Find where the given text appears and provide that cell's center as [x, y] coordinate. 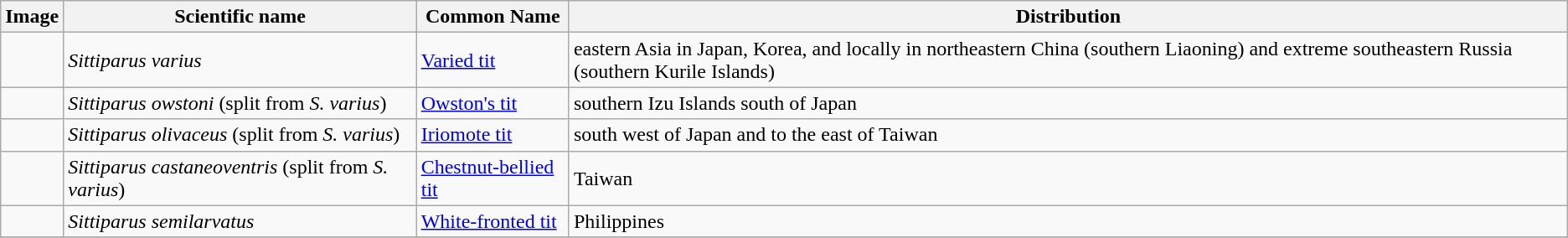
Sittiparus olivaceus (split from S. varius) [240, 135]
Sittiparus castaneoventris (split from S. varius) [240, 178]
Chestnut-bellied tit [493, 178]
Sittiparus varius [240, 60]
Scientific name [240, 17]
Iriomote tit [493, 135]
southern Izu Islands south of Japan [1068, 103]
Sittiparus semilarvatus [240, 221]
White-fronted tit [493, 221]
Philippines [1068, 221]
Image [32, 17]
Sittiparus owstoni (split from S. varius) [240, 103]
south west of Japan and to the east of Taiwan [1068, 135]
Owston's tit [493, 103]
Common Name [493, 17]
eastern Asia in Japan, Korea, and locally in northeastern China (southern Liaoning) and extreme southeastern Russia (southern Kurile Islands) [1068, 60]
Taiwan [1068, 178]
Varied tit [493, 60]
Distribution [1068, 17]
